Return [X, Y] of the center of cell containing provided text 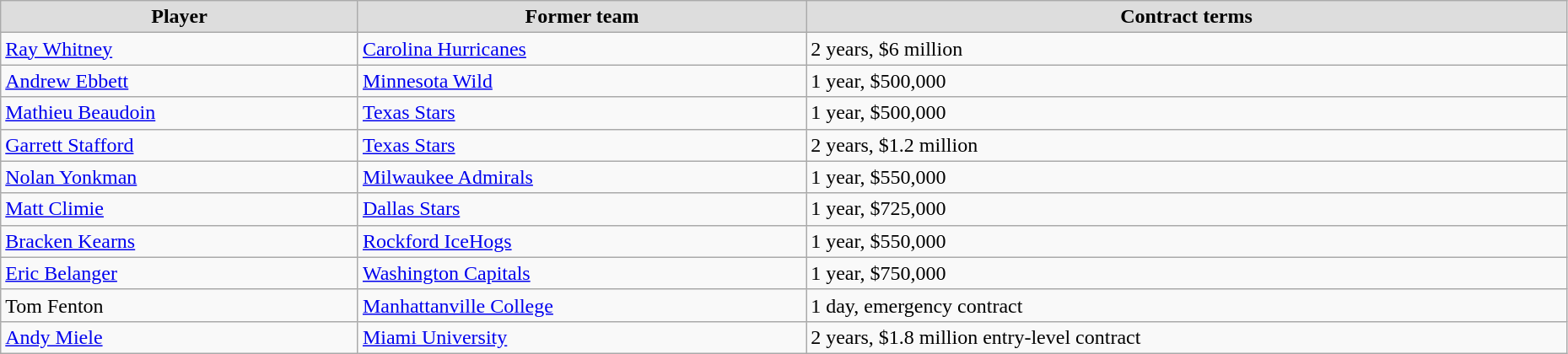
Former team [582, 17]
Miami University [582, 337]
Eric Belanger [180, 273]
2 years, $1.8 million entry-level contract [1187, 337]
Contract terms [1187, 17]
Dallas Stars [582, 209]
Andrew Ebbett [180, 81]
Milwaukee Admirals [582, 177]
1 year, $725,000 [1187, 209]
2 years, $6 million [1187, 49]
Washington Capitals [582, 273]
Nolan Yonkman [180, 177]
Rockford IceHogs [582, 241]
1 year, $750,000 [1187, 273]
Minnesota Wild [582, 81]
Matt Climie [180, 209]
2 years, $1.2 million [1187, 145]
Ray Whitney [180, 49]
Manhattanville College [582, 305]
Garrett Stafford [180, 145]
Player [180, 17]
Bracken Kearns [180, 241]
Andy Miele [180, 337]
Carolina Hurricanes [582, 49]
Mathieu Beaudoin [180, 113]
1 day, emergency contract [1187, 305]
Tom Fenton [180, 305]
